Locate the cell with the specified text and output its (x, y) center coordinate. 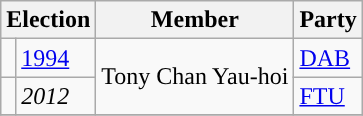
Tony Chan Yau-hoi (195, 77)
Election (48, 20)
DAB (328, 58)
Party (328, 20)
1994 (56, 58)
FTU (328, 96)
2012 (56, 96)
Member (195, 20)
